Provide the [x, y] coordinate of the cell's center where the given text is located.  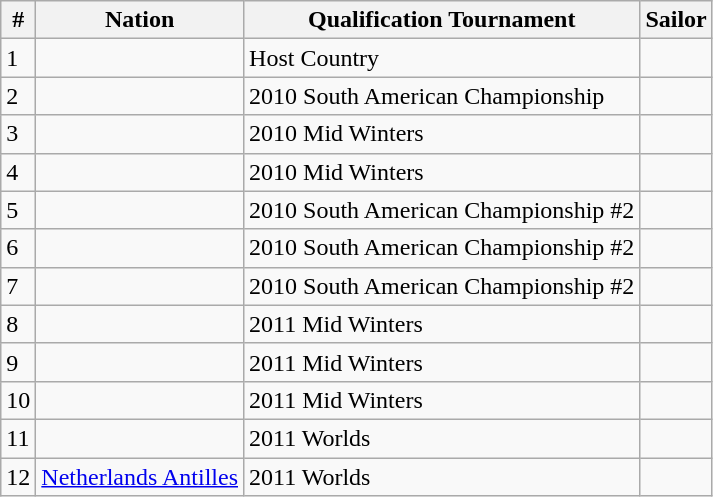
# [18, 20]
2010 South American Championship [442, 96]
Qualification Tournament [442, 20]
11 [18, 438]
12 [18, 477]
10 [18, 400]
5 [18, 210]
9 [18, 362]
Host Country [442, 58]
7 [18, 286]
Sailor [676, 20]
1 [18, 58]
3 [18, 134]
4 [18, 172]
Netherlands Antilles [140, 477]
6 [18, 248]
Nation [140, 20]
8 [18, 324]
2 [18, 96]
